Detect which cell encompasses the target text, then output its (X, Y) center coordinate. 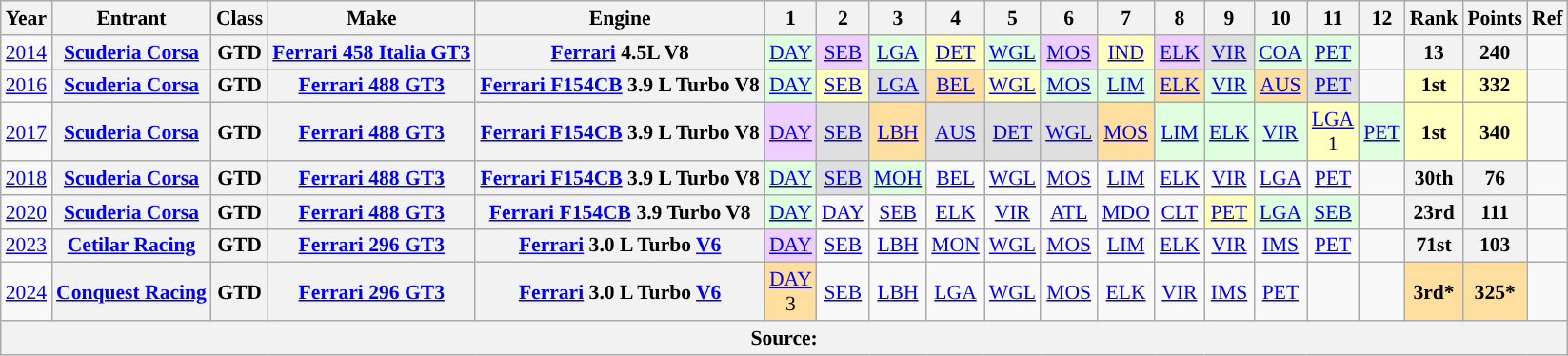
30th (1434, 178)
MDO (1125, 212)
13 (1434, 52)
Year (27, 18)
2017 (27, 131)
240 (1495, 52)
2 (844, 18)
Rank (1434, 18)
2018 (27, 178)
MON (956, 246)
Ferrari 4.5L V8 (620, 52)
Conquest Racing (131, 291)
LGA1 (1333, 131)
5 (1013, 18)
Make (371, 18)
Entrant (131, 18)
12 (1382, 18)
ATL (1068, 212)
2016 (27, 86)
103 (1495, 246)
2023 (27, 246)
6 (1068, 18)
9 (1229, 18)
76 (1495, 178)
CLT (1180, 212)
8 (1180, 18)
7 (1125, 18)
IND (1125, 52)
340 (1495, 131)
11 (1333, 18)
71st (1434, 246)
111 (1495, 212)
2024 (27, 291)
1 (790, 18)
COA (1280, 52)
3 (899, 18)
Ferrari 458 Italia GT3 (371, 52)
Ref (1547, 18)
3rd* (1434, 291)
2020 (27, 212)
Cetilar Racing (131, 246)
Points (1495, 18)
10 (1280, 18)
325* (1495, 291)
4 (956, 18)
DAY3 (790, 291)
Engine (620, 18)
Class (240, 18)
332 (1495, 86)
Ferrari F154CB 3.9 Turbo V8 (620, 212)
Source: (784, 338)
MOH (899, 178)
23rd (1434, 212)
2014 (27, 52)
